Search for the cell housing the specified text and yield its [x, y] center coordinate. 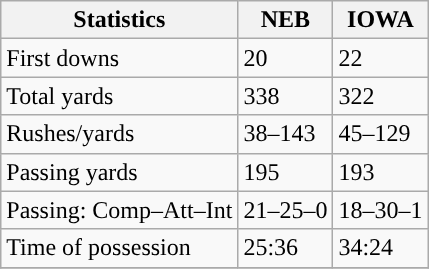
45–129 [380, 134]
18–30–1 [380, 210]
38–143 [286, 134]
Statistics [120, 20]
Passing: Comp–Att–Int [120, 210]
NEB [286, 20]
20 [286, 58]
Time of possession [120, 248]
22 [380, 58]
195 [286, 172]
Passing yards [120, 172]
25:36 [286, 248]
Total yards [120, 96]
IOWA [380, 20]
21–25–0 [286, 210]
Rushes/yards [120, 134]
34:24 [380, 248]
322 [380, 96]
First downs [120, 58]
193 [380, 172]
338 [286, 96]
